Identify which cell holds the provided text, then report its (x, y) central coordinate. 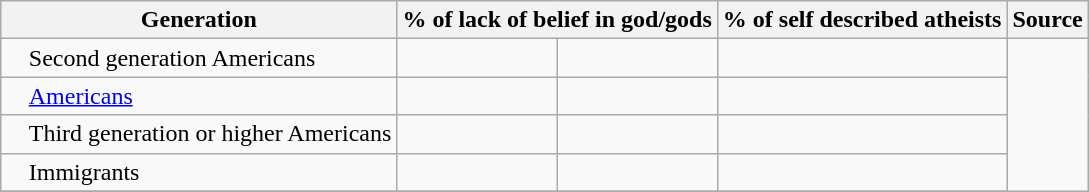
% of lack of belief in god/gods (557, 20)
Immigrants (199, 172)
Source (1048, 20)
% of self described atheists (862, 20)
Generation (199, 20)
Americans (199, 96)
Third generation or higher Americans (199, 134)
Second generation Americans (199, 58)
